Pinpoint the cell where the given text exists, returning its [X, Y] midpoint coordinate. 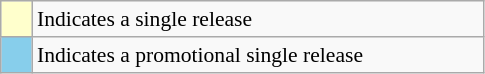
Indicates a promotional single release [258, 55]
Indicates a single release [258, 19]
